Provide the [x, y] coordinate of the cell's center where the given text is located.  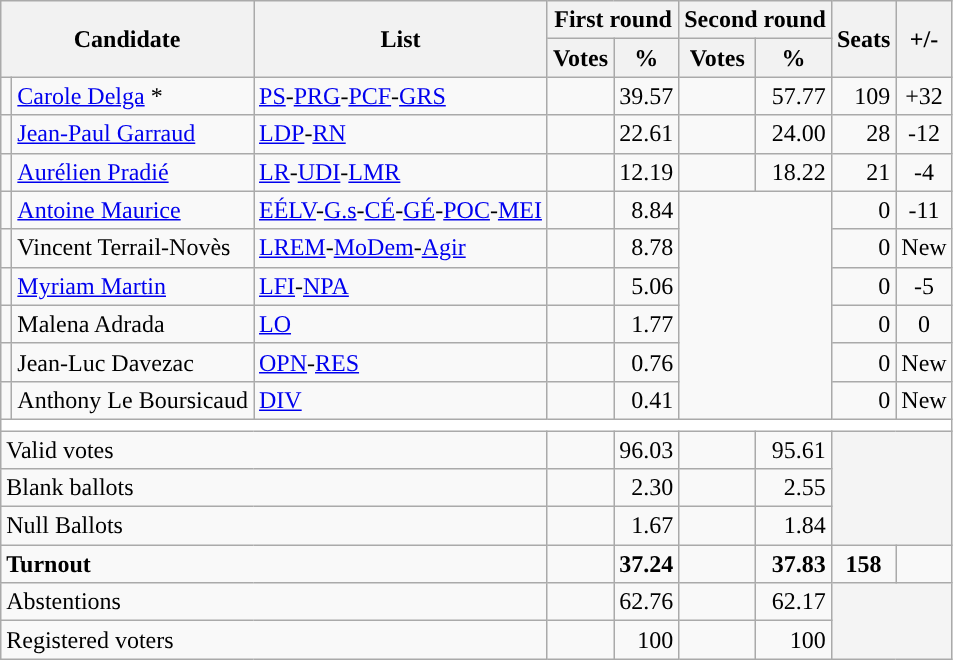
-12 [924, 134]
Valid votes [274, 449]
LFI-NPA [401, 286]
2.55 [794, 488]
158 [863, 564]
PS-PRG-PCF-GRS [401, 96]
Null Ballots [274, 526]
1.77 [646, 324]
Abstentions [274, 602]
LDP-RN [401, 134]
Second round [756, 20]
28 [863, 134]
+/- [924, 39]
DIV [401, 400]
+32 [924, 96]
Antoine Maurice [133, 210]
18.22 [794, 172]
2.30 [646, 488]
Vincent Terrail-Novès [133, 248]
96.03 [646, 449]
21 [863, 172]
62.76 [646, 602]
Jean-Paul Garraud [133, 134]
8.78 [646, 248]
-5 [924, 286]
Aurélien Pradié [133, 172]
5.06 [646, 286]
57.77 [794, 96]
List [401, 39]
Anthony Le Boursicaud [133, 400]
LR-UDI-LMR [401, 172]
12.19 [646, 172]
62.17 [794, 602]
22.61 [646, 134]
39.57 [646, 96]
-4 [924, 172]
Carole Delga * [133, 96]
LREM-MoDem-Agir [401, 248]
LO [401, 324]
1.84 [794, 526]
Myriam Martin [133, 286]
Malena Adrada [133, 324]
EÉLV-G.s-CÉ-GÉ-POC-MEI [401, 210]
Turnout [274, 564]
37.83 [794, 564]
0.41 [646, 400]
8.84 [646, 210]
Registered voters [274, 640]
-11 [924, 210]
95.61 [794, 449]
1.67 [646, 526]
OPN-RES [401, 362]
Candidate [128, 39]
24.00 [794, 134]
Jean-Luc Davezac [133, 362]
Blank ballots [274, 488]
First round [612, 20]
37.24 [646, 564]
109 [863, 96]
Seats [863, 39]
0.76 [646, 362]
